Identify which cell holds the provided text, then report its (X, Y) central coordinate. 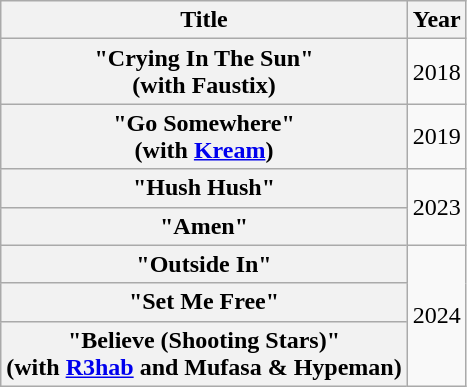
2018 (436, 72)
2023 (436, 207)
"Go Somewhere"(with Kream) (204, 136)
"Set Me Free" (204, 302)
"Outside In" (204, 264)
"Hush Hush" (204, 188)
"Believe (Shooting Stars)"(with R3hab and Mufasa & Hypeman) (204, 354)
2024 (436, 316)
2019 (436, 136)
Title (204, 20)
"Amen" (204, 226)
"Crying In The Sun"(with Faustix) (204, 72)
Year (436, 20)
